Locate the cell with the specified text and output its (x, y) center coordinate. 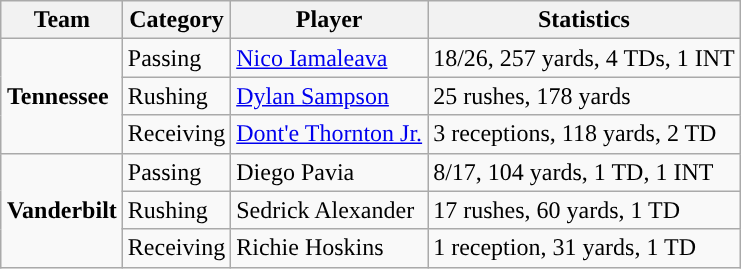
Team (62, 20)
Tennessee (62, 96)
3 receptions, 118 yards, 2 TD (584, 134)
18/26, 257 yards, 4 TDs, 1 INT (584, 58)
Richie Hoskins (330, 248)
Player (330, 20)
1 reception, 31 yards, 1 TD (584, 248)
25 rushes, 178 yards (584, 96)
Vanderbilt (62, 210)
Statistics (584, 20)
8/17, 104 yards, 1 TD, 1 INT (584, 172)
Dylan Sampson (330, 96)
Diego Pavia (330, 172)
Sedrick Alexander (330, 210)
Category (176, 20)
17 rushes, 60 yards, 1 TD (584, 210)
Dont'e Thornton Jr. (330, 134)
Nico Iamaleava (330, 58)
